Extract the (x, y) coordinate from the center of the cell holding the provided text.  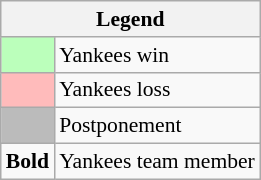
Yankees loss (157, 90)
Yankees win (157, 55)
Bold (28, 162)
Yankees team member (157, 162)
Postponement (157, 126)
Legend (130, 19)
